Return the (x, y) coordinate for the center point of the cell that contains the specified text.  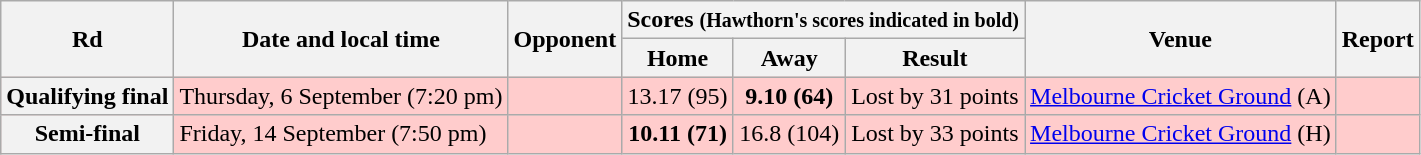
Scores (Hawthorn's scores indicated in bold) (824, 20)
Report (1378, 39)
Rd (88, 39)
Venue (1181, 39)
9.10 (64) (789, 96)
Thursday, 6 September (7:20 pm) (341, 96)
Home (678, 58)
10.11 (71) (678, 134)
Melbourne Cricket Ground (H) (1181, 134)
Melbourne Cricket Ground (A) (1181, 96)
Opponent (565, 39)
Result (934, 58)
Semi-final (88, 134)
16.8 (104) (789, 134)
Date and local time (341, 39)
Lost by 33 points (934, 134)
13.17 (95) (678, 96)
Qualifying final (88, 96)
Lost by 31 points (934, 96)
Away (789, 58)
Friday, 14 September (7:50 pm) (341, 134)
